Detect which cell encompasses the target text, then output its [X, Y] center coordinate. 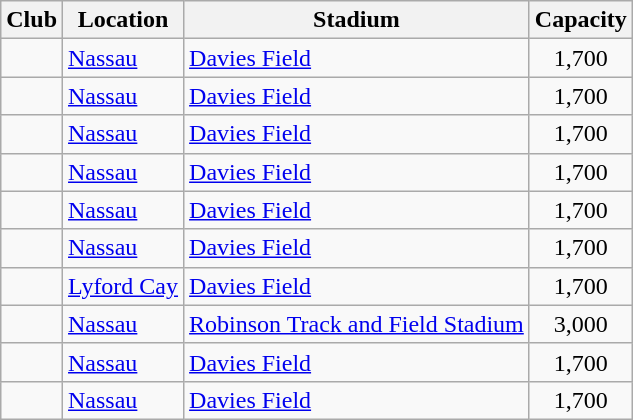
Stadium [357, 20]
3,000 [580, 324]
Capacity [580, 20]
Location [124, 20]
Club [32, 20]
Robinson Track and Field Stadium [357, 324]
Lyford Cay [124, 286]
